Detect which cell encompasses the target text, then output its (X, Y) center coordinate. 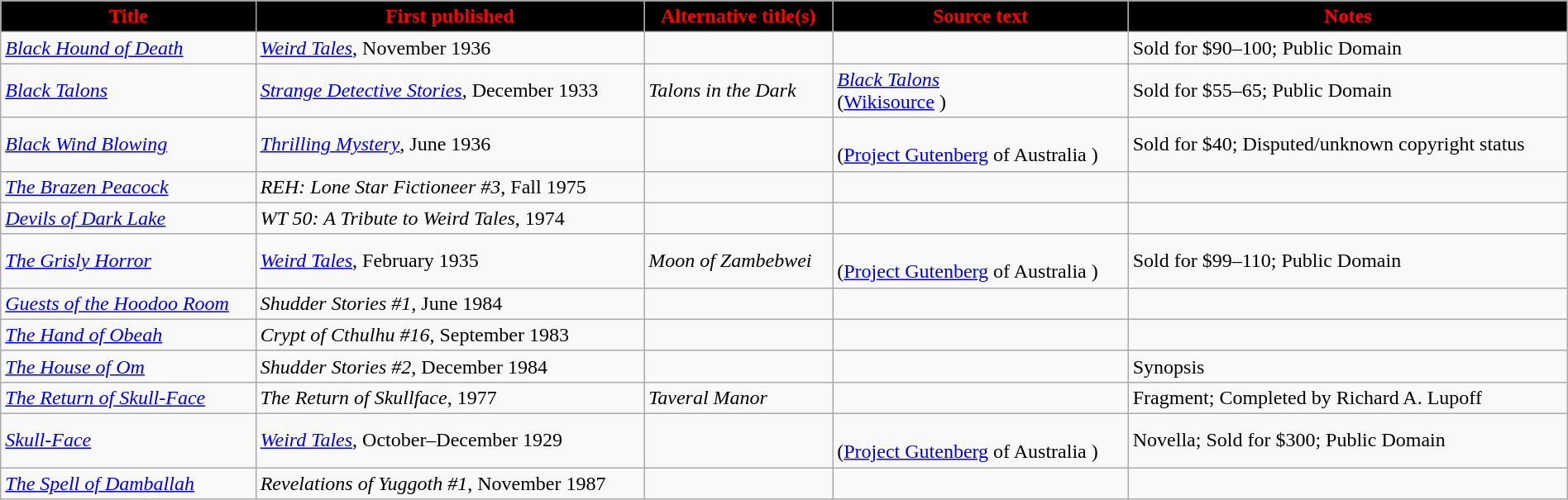
Crypt of Cthulhu #16, September 1983 (450, 335)
Weird Tales, October–December 1929 (450, 440)
The Return of Skull-Face (128, 398)
The Return of Skullface, 1977 (450, 398)
Taveral Manor (739, 398)
Weird Tales, February 1935 (450, 261)
Sold for $55–65; Public Domain (1348, 91)
Guests of the Hoodoo Room (128, 303)
Moon of Zambebwei (739, 261)
The Hand of Obeah (128, 335)
The Brazen Peacock (128, 187)
Devils of Dark Lake (128, 218)
Fragment; Completed by Richard A. Lupoff (1348, 398)
Strange Detective Stories, December 1933 (450, 91)
Sold for $90–100; Public Domain (1348, 48)
Weird Tales, November 1936 (450, 48)
Shudder Stories #1, June 1984 (450, 303)
Alternative title(s) (739, 17)
WT 50: A Tribute to Weird Tales, 1974 (450, 218)
The Grisly Horror (128, 261)
Novella; Sold for $300; Public Domain (1348, 440)
Thrilling Mystery, June 1936 (450, 144)
Black Hound of Death (128, 48)
Black Wind Blowing (128, 144)
Sold for $99–110; Public Domain (1348, 261)
The Spell of Damballah (128, 483)
Title (128, 17)
Notes (1348, 17)
Shudder Stories #2, December 1984 (450, 366)
Skull-Face (128, 440)
Black Talons (128, 91)
Synopsis (1348, 366)
The House of Om (128, 366)
Talons in the Dark (739, 91)
REH: Lone Star Fictioneer #3, Fall 1975 (450, 187)
Black Talons(Wikisource ) (981, 91)
Revelations of Yuggoth #1, November 1987 (450, 483)
Source text (981, 17)
First published (450, 17)
Sold for $40; Disputed/unknown copyright status (1348, 144)
